Extract the (X, Y) coordinate from the center of the cell holding the provided text.  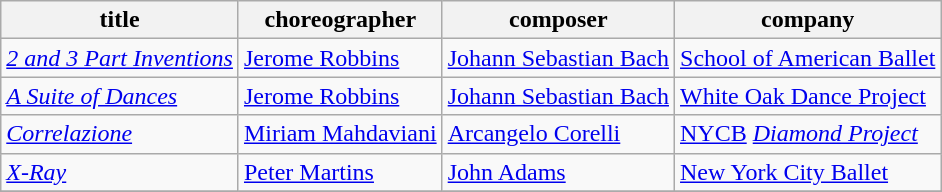
Miriam Mahdaviani (340, 134)
Arcangelo Corelli (558, 134)
NYCB Diamond Project (808, 134)
New York City Ballet (808, 172)
School of American Ballet (808, 58)
title (120, 20)
A Suite of Dances (120, 96)
John Adams (558, 172)
2 and 3 Part Inventions (120, 58)
White Oak Dance Project (808, 96)
X-Ray (120, 172)
company (808, 20)
Correlazione (120, 134)
Peter Martins (340, 172)
choreographer (340, 20)
composer (558, 20)
